For the text-containing cell, return its midpoint in (x, y) coordinate format. 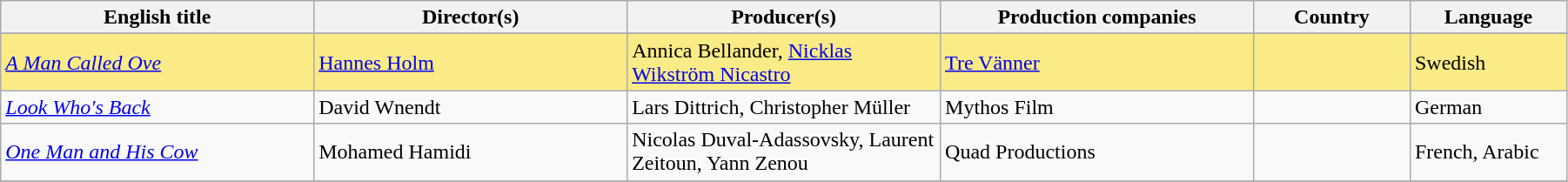
David Wnendt (471, 107)
Production companies (1097, 17)
English title (157, 17)
Country (1331, 17)
Hannes Holm (471, 63)
German (1488, 107)
Look Who's Back (157, 107)
French, Arabic (1488, 152)
Director(s) (471, 17)
A Man Called Ove (157, 63)
Language (1488, 17)
Quad Productions (1097, 152)
Swedish (1488, 63)
Nicolas Duval-Adassovsky, Laurent Zeitoun, Yann Zenou (784, 152)
Tre Vänner (1097, 63)
Mythos Film (1097, 107)
Annica Bellander, Nicklas Wikström Nicastro (784, 63)
Lars Dittrich, Christopher Müller (784, 107)
Producer(s) (784, 17)
Mohamed Hamidi (471, 152)
One Man and His Cow (157, 152)
